For the text-containing cell, return its midpoint in (x, y) coordinate format. 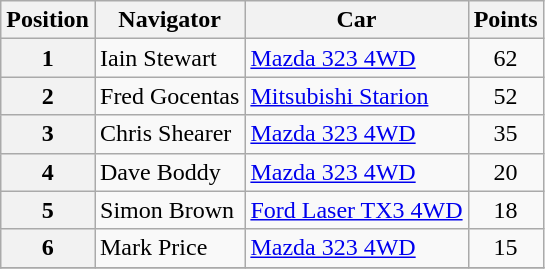
Ford Laser TX3 4WD (356, 210)
1 (48, 58)
52 (506, 96)
Points (506, 20)
Iain Stewart (169, 58)
Car (356, 20)
4 (48, 172)
5 (48, 210)
35 (506, 134)
15 (506, 248)
Mitsubishi Starion (356, 96)
Dave Boddy (169, 172)
3 (48, 134)
62 (506, 58)
6 (48, 248)
Position (48, 20)
Mark Price (169, 248)
20 (506, 172)
2 (48, 96)
Simon Brown (169, 210)
Fred Gocentas (169, 96)
Chris Shearer (169, 134)
Navigator (169, 20)
18 (506, 210)
